Extract the [X, Y] coordinate from the center of the cell holding the provided text.  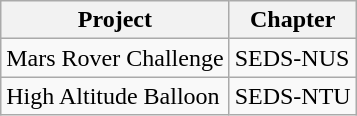
Chapter [292, 20]
Project [115, 20]
SEDS-NTU [292, 96]
SEDS-NUS [292, 58]
Mars Rover Challenge [115, 58]
High Altitude Balloon [115, 96]
